Pinpoint the cell where the given text exists, returning its (x, y) midpoint coordinate. 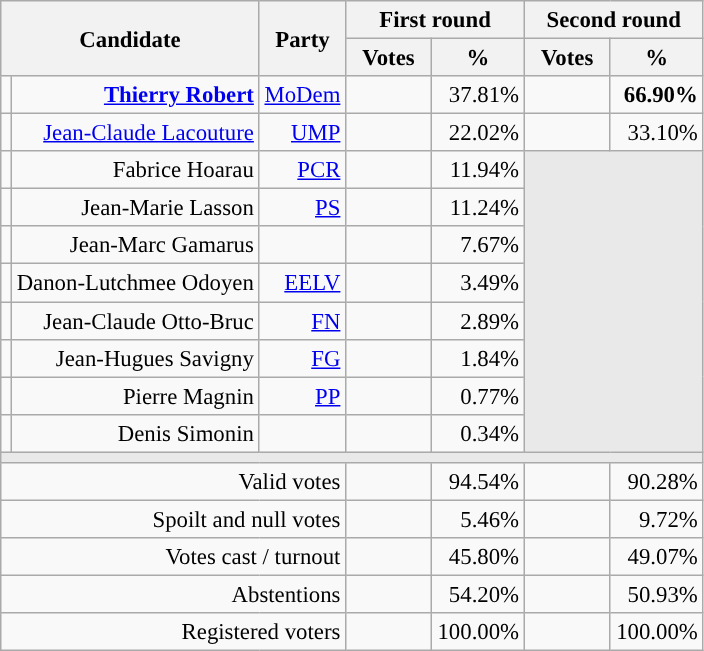
Candidate (130, 38)
FN (302, 321)
22.02% (478, 133)
MoDem (302, 95)
Party (302, 38)
90.28% (656, 482)
50.93% (656, 594)
Jean-Hugues Savigny (135, 358)
Jean-Claude Lacouture (135, 133)
Thierry Robert (135, 95)
Spoilt and null votes (174, 519)
PCR (302, 170)
PS (302, 208)
EELV (302, 283)
49.07% (656, 557)
Valid votes (174, 482)
Danon-Lutchmee Odoyen (135, 283)
9.72% (656, 519)
Jean-Marc Gamarus (135, 245)
Votes cast / turnout (174, 557)
2.89% (478, 321)
33.10% (656, 133)
PP (302, 396)
Pierre Magnin (135, 396)
7.67% (478, 245)
11.24% (478, 208)
0.77% (478, 396)
Jean-Marie Lasson (135, 208)
3.49% (478, 283)
UMP (302, 133)
Abstentions (174, 594)
Fabrice Hoarau (135, 170)
5.46% (478, 519)
37.81% (478, 95)
1.84% (478, 358)
54.20% (478, 594)
94.54% (478, 482)
Denis Simonin (135, 433)
Registered voters (174, 632)
FG (302, 358)
66.90% (656, 95)
0.34% (478, 433)
Second round (614, 20)
Jean-Claude Otto-Bruc (135, 321)
First round (436, 20)
11.94% (478, 170)
45.80% (478, 557)
